Return [X, Y] of the center of cell containing provided text 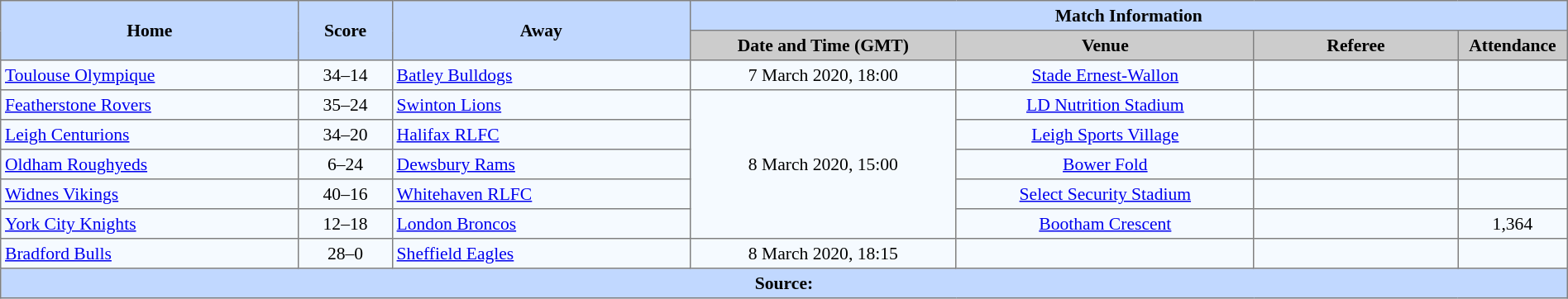
Bower Fold [1105, 164]
York City Knights [150, 224]
7 March 2020, 18:00 [823, 75]
Sheffield Eagles [541, 254]
Date and Time (GMT) [823, 45]
London Broncos [541, 224]
35–24 [346, 105]
Score [346, 31]
12–18 [346, 224]
34–20 [346, 135]
Home [150, 31]
8 March 2020, 15:00 [823, 164]
Stade Ernest-Wallon [1105, 75]
Source: [784, 283]
Bradford Bulls [150, 254]
Attendance [1513, 45]
Venue [1105, 45]
Bootham Crescent [1105, 224]
Halifax RLFC [541, 135]
34–14 [346, 75]
40–16 [346, 194]
Referee [1355, 45]
Match Information [1128, 16]
28–0 [346, 254]
Toulouse Olympique [150, 75]
Swinton Lions [541, 105]
6–24 [346, 164]
Widnes Vikings [150, 194]
Featherstone Rovers [150, 105]
Leigh Centurions [150, 135]
Select Security Stadium [1105, 194]
Whitehaven RLFC [541, 194]
Oldham Roughyeds [150, 164]
Away [541, 31]
Batley Bulldogs [541, 75]
8 March 2020, 18:15 [823, 254]
Leigh Sports Village [1105, 135]
1,364 [1513, 224]
LD Nutrition Stadium [1105, 105]
Dewsbury Rams [541, 164]
